Locate the cell with the specified text and output its (x, y) center coordinate. 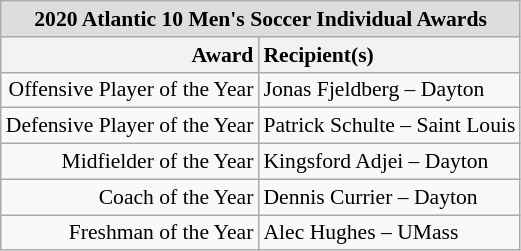
Offensive Player of the Year (130, 90)
Dennis Currier – Dayton (389, 197)
Midfielder of the Year (130, 162)
Recipient(s) (389, 55)
Kingsford Adjei – Dayton (389, 162)
Alec Hughes – UMass (389, 233)
Coach of the Year (130, 197)
Award (130, 55)
Defensive Player of the Year (130, 126)
2020 Atlantic 10 Men's Soccer Individual Awards (261, 19)
Patrick Schulte – Saint Louis (389, 126)
Freshman of the Year (130, 233)
Jonas Fjeldberg – Dayton (389, 90)
